For the text-containing cell, return its midpoint in [X, Y] coordinate format. 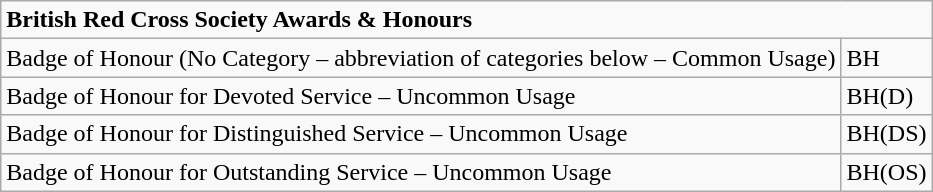
BH(D) [886, 96]
Badge of Honour (No Category – abbreviation of categories below – Common Usage) [421, 58]
BH(OS) [886, 172]
British Red Cross Society Awards & Honours [466, 20]
BH(DS) [886, 134]
Badge of Honour for Devoted Service – Uncommon Usage [421, 96]
BH [886, 58]
Badge of Honour for Distinguished Service – Uncommon Usage [421, 134]
Badge of Honour for Outstanding Service – Uncommon Usage [421, 172]
